Find where the given text appears and provide that cell's center as [X, Y] coordinate. 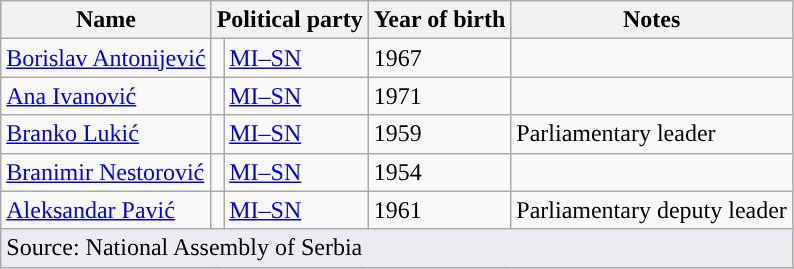
1967 [440, 58]
Branimir Nestorović [106, 172]
Branko Lukić [106, 134]
Year of birth [440, 20]
Aleksandar Pavić [106, 210]
Notes [652, 20]
1954 [440, 172]
Political party [290, 20]
Parliamentary leader [652, 134]
1961 [440, 210]
Parliamentary deputy leader [652, 210]
Borislav Antonijević [106, 58]
Ana Ivanović [106, 96]
Source: National Assembly of Serbia [397, 248]
Name [106, 20]
1959 [440, 134]
1971 [440, 96]
